Determine the [X, Y] coordinate at the center of the cell enclosing the given text.  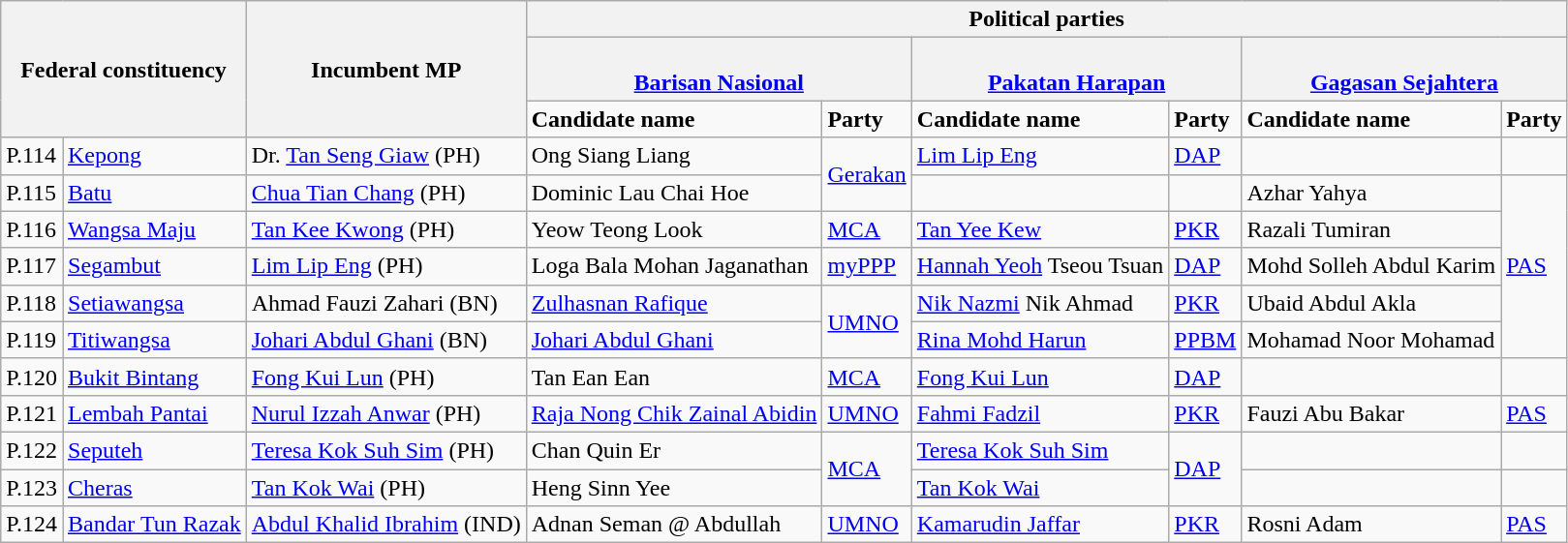
P.118 [32, 303]
Ong Siang Liang [674, 156]
Lim Lip Eng (PH) [385, 266]
Kepong [154, 156]
Setiawangsa [154, 303]
Dominic Lau Chai Hoe [674, 193]
Mohamad Noor Mohamad [1371, 340]
Teresa Kok Suh Sim (PH) [385, 450]
Fong Kui Lun (PH) [385, 377]
Adnan Seman @ Abdullah [674, 525]
Ahmad Fauzi Zahari (BN) [385, 303]
Gagasan Sejahtera [1404, 70]
Mohd Solleh Abdul Karim [1371, 266]
Bandar Tun Razak [154, 525]
Abdul Khalid Ibrahim (IND) [385, 525]
Seputeh [154, 450]
myPPP [867, 266]
Rosni Adam [1371, 525]
Federal constituency [124, 70]
Johari Abdul Ghani [674, 340]
Batu [154, 193]
Razali Tumiran [1371, 229]
P.117 [32, 266]
Tan Kee Kwong (PH) [385, 229]
Loga Bala Mohan Jaganathan [674, 266]
Nurul Izzah Anwar (PH) [385, 413]
P.124 [32, 525]
PPBM [1205, 340]
Tan Kok Wai (PH) [385, 487]
P.115 [32, 193]
Ubaid Abdul Akla [1371, 303]
Tan Kok Wai [1040, 487]
Cheras [154, 487]
Incumbent MP [385, 70]
Wangsa Maju [154, 229]
Lim Lip Eng [1040, 156]
Raja Nong Chik Zainal Abidin [674, 413]
P.116 [32, 229]
Political parties [1046, 19]
Heng Sinn Yee [674, 487]
Chan Quin Er [674, 450]
Dr. Tan Seng Giaw (PH) [385, 156]
Fauzi Abu Bakar [1371, 413]
Tan Ean Ean [674, 377]
Hannah Yeoh Tseou Tsuan [1040, 266]
P.120 [32, 377]
Fong Kui Lun [1040, 377]
Pakatan Harapan [1077, 70]
Gerakan [867, 174]
P.121 [32, 413]
Tan Yee Kew [1040, 229]
Zulhasnan Rafique [674, 303]
Azhar Yahya [1371, 193]
Titiwangsa [154, 340]
Nik Nazmi Nik Ahmad [1040, 303]
P.122 [32, 450]
Johari Abdul Ghani (BN) [385, 340]
Teresa Kok Suh Sim [1040, 450]
Lembah Pantai [154, 413]
Rina Mohd Harun [1040, 340]
Bukit Bintang [154, 377]
P.119 [32, 340]
Fahmi Fadzil [1040, 413]
P.123 [32, 487]
P.114 [32, 156]
Chua Tian Chang (PH) [385, 193]
Segambut [154, 266]
Barisan Nasional [719, 70]
Kamarudin Jaffar [1040, 525]
Yeow Teong Look [674, 229]
